Output the [X, Y] coordinate of the center of the cell containing the given text.  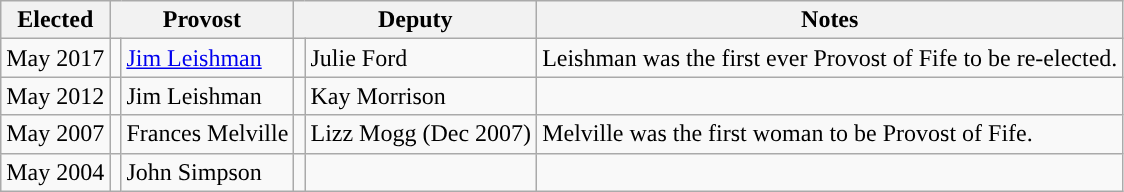
Frances Melville [208, 134]
Julie Ford [421, 58]
May 2004 [56, 172]
Provost [202, 20]
Melville was the first woman to be Provost of Fife. [830, 134]
Elected [56, 20]
Deputy [416, 20]
Notes [830, 20]
Kay Morrison [421, 96]
Lizz Mogg (Dec 2007) [421, 134]
Leishman was the first ever Provost of Fife to be re-elected. [830, 58]
John Simpson [208, 172]
May 2017 [56, 58]
May 2012 [56, 96]
May 2007 [56, 134]
